Provide the (X, Y) coordinate of the cell's center where the given text is located.  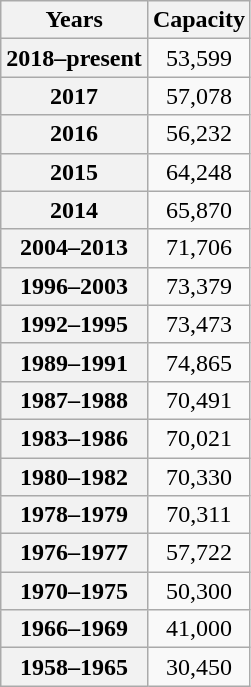
57,078 (198, 96)
53,599 (198, 58)
65,870 (198, 210)
2018–present (74, 58)
30,450 (198, 667)
57,722 (198, 553)
1983–1986 (74, 438)
1970–1975 (74, 591)
71,706 (198, 248)
1987–1988 (74, 400)
74,865 (198, 362)
1978–1979 (74, 515)
70,311 (198, 515)
70,021 (198, 438)
2015 (74, 172)
41,000 (198, 629)
73,473 (198, 324)
70,330 (198, 477)
1980–1982 (74, 477)
50,300 (198, 591)
1989–1991 (74, 362)
70,491 (198, 400)
1996–2003 (74, 286)
56,232 (198, 134)
2016 (74, 134)
1976–1977 (74, 553)
2017 (74, 96)
2004–2013 (74, 248)
Years (74, 20)
Capacity (198, 20)
1966–1969 (74, 629)
2014 (74, 210)
73,379 (198, 286)
1992–1995 (74, 324)
64,248 (198, 172)
1958–1965 (74, 667)
